Capture the cell that displays the provided text and extract its (X, Y) central coordinate. 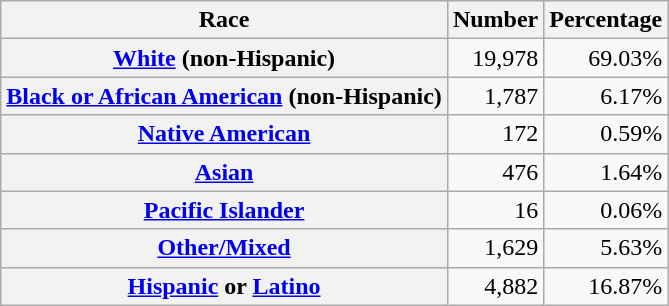
Asian (224, 172)
5.63% (606, 248)
0.06% (606, 210)
172 (495, 134)
19,978 (495, 58)
Native American (224, 134)
Pacific Islander (224, 210)
Race (224, 20)
1,787 (495, 96)
16 (495, 210)
Black or African American (non-Hispanic) (224, 96)
476 (495, 172)
69.03% (606, 58)
4,882 (495, 286)
1.64% (606, 172)
Percentage (606, 20)
White (non-Hispanic) (224, 58)
Other/Mixed (224, 248)
6.17% (606, 96)
Hispanic or Latino (224, 286)
Number (495, 20)
1,629 (495, 248)
0.59% (606, 134)
16.87% (606, 286)
